Output the (X, Y) coordinate of the center of the cell containing the given text.  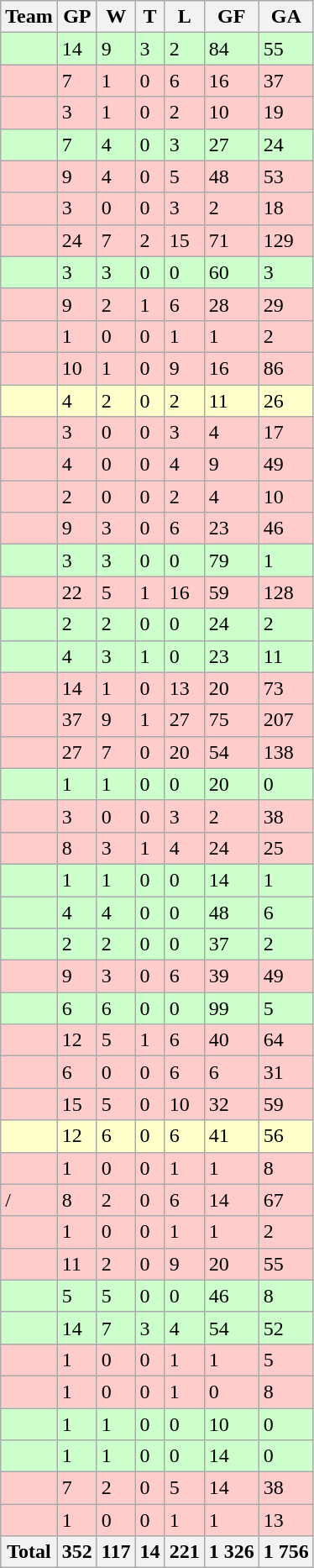
60 (232, 272)
18 (285, 208)
39 (232, 976)
19 (285, 113)
GA (285, 17)
GP (77, 17)
/ (29, 1200)
Team (29, 17)
129 (285, 240)
W (116, 17)
28 (232, 304)
17 (285, 433)
128 (285, 592)
138 (285, 752)
71 (232, 240)
1 756 (285, 1552)
53 (285, 176)
29 (285, 304)
56 (285, 1136)
1 326 (232, 1552)
75 (232, 720)
84 (232, 49)
GF (232, 17)
25 (285, 848)
40 (232, 1040)
86 (285, 368)
352 (77, 1552)
T (149, 17)
73 (285, 688)
32 (232, 1104)
41 (232, 1136)
26 (285, 401)
221 (185, 1552)
Total (29, 1552)
52 (285, 1328)
79 (232, 560)
99 (232, 1008)
67 (285, 1200)
22 (77, 592)
31 (285, 1072)
207 (285, 720)
L (185, 17)
64 (285, 1040)
117 (116, 1552)
